Provide the (X, Y) coordinate of the cell's center where the given text is located.  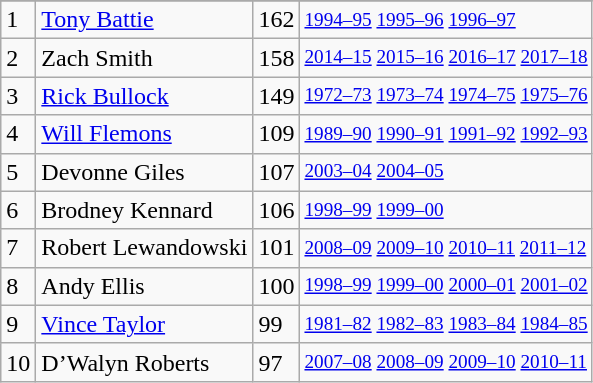
8 (18, 286)
Robert Lewandowski (144, 248)
Vince Taylor (144, 324)
Devonne Giles (144, 172)
3 (18, 96)
106 (276, 210)
1 (18, 20)
149 (276, 96)
2 (18, 58)
107 (276, 172)
Brodney Kennard (144, 210)
101 (276, 248)
1998–99 1999–00 (446, 210)
D’Walyn Roberts (144, 362)
2008–09 2009–10 2010–11 2011–12 (446, 248)
4 (18, 134)
Will Flemons (144, 134)
1981–82 1982–83 1983–84 1984–85 (446, 324)
100 (276, 286)
Rick Bullock (144, 96)
158 (276, 58)
7 (18, 248)
1998–99 1999–00 2000–01 2001–02 (446, 286)
109 (276, 134)
99 (276, 324)
162 (276, 20)
1989–90 1990–91 1991–92 1992–93 (446, 134)
9 (18, 324)
5 (18, 172)
Andy Ellis (144, 286)
1972–73 1973–74 1974–75 1975–76 (446, 96)
97 (276, 362)
2007–08 2008–09 2009–10 2010–11 (446, 362)
10 (18, 362)
2003–04 2004–05 (446, 172)
Zach Smith (144, 58)
Tony Battie (144, 20)
1994–95 1995–96 1996–97 (446, 20)
6 (18, 210)
2014–15 2015–16 2016–17 2017–18 (446, 58)
